Determine the (x, y) coordinate at the center of the cell enclosing the given text.  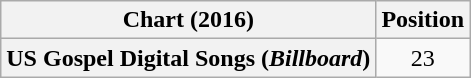
23 (423, 58)
US Gospel Digital Songs (Billboard) (188, 58)
Chart (2016) (188, 20)
Position (423, 20)
